From the cell containing the given text, extract its center point as (X, Y) coordinate. 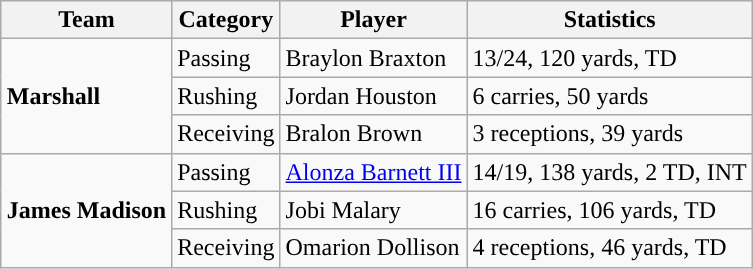
Jobi Malary (374, 210)
Category (226, 20)
14/19, 138 yards, 2 TD, INT (610, 172)
James Madison (86, 210)
Marshall (86, 96)
Alonza Barnett III (374, 172)
3 receptions, 39 yards (610, 134)
6 carries, 50 yards (610, 96)
Jordan Houston (374, 96)
Bralon Brown (374, 134)
Team (86, 20)
13/24, 120 yards, TD (610, 58)
Statistics (610, 20)
16 carries, 106 yards, TD (610, 210)
Braylon Braxton (374, 58)
4 receptions, 46 yards, TD (610, 248)
Player (374, 20)
Omarion Dollison (374, 248)
